Search for the cell housing the specified text and yield its (X, Y) center coordinate. 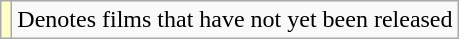
Denotes films that have not yet been released (235, 20)
